Find where the given text appears and provide that cell's center as [X, Y] coordinate. 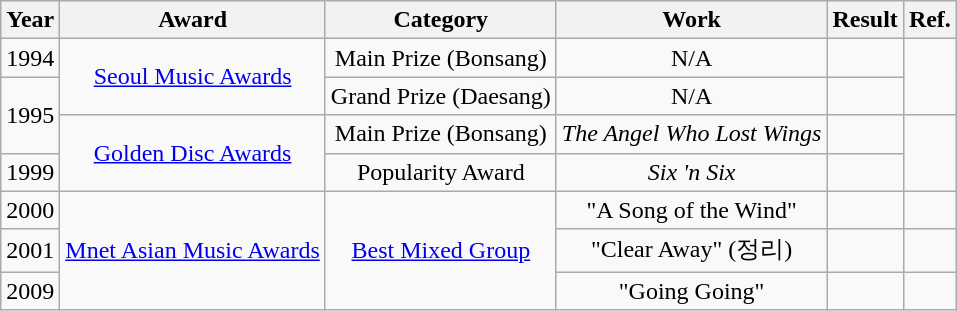
"A Song of the Wind" [692, 210]
Grand Prize (Daesang) [440, 96]
Mnet Asian Music Awards [193, 250]
Ref. [930, 20]
1995 [30, 115]
Work [692, 20]
Best Mixed Group [440, 250]
Category [440, 20]
"Clear Away" (정리) [692, 250]
Award [193, 20]
Seoul Music Awards [193, 77]
Golden Disc Awards [193, 153]
Year [30, 20]
2000 [30, 210]
"Going Going" [692, 291]
Six 'n Six [692, 172]
1999 [30, 172]
2009 [30, 291]
2001 [30, 250]
Popularity Award [440, 172]
1994 [30, 58]
The Angel Who Lost Wings [692, 134]
Result [865, 20]
